Scan for the cell matching the given text and deliver its [x, y] coordinate at center. 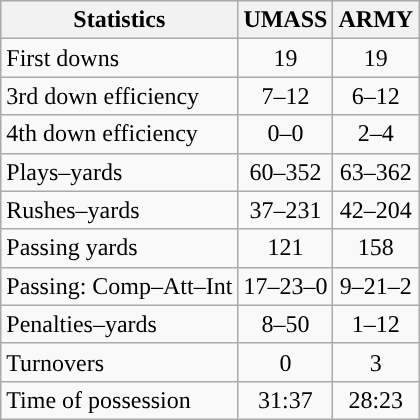
4th down efficiency [120, 134]
Statistics [120, 20]
37–231 [286, 210]
2–4 [376, 134]
3rd down efficiency [120, 96]
Rushes–yards [120, 210]
Passing yards [120, 248]
Time of possession [120, 400]
28:23 [376, 400]
0–0 [286, 134]
First downs [120, 58]
9–21–2 [376, 286]
6–12 [376, 96]
1–12 [376, 324]
0 [286, 362]
Plays–yards [120, 172]
Penalties–yards [120, 324]
60–352 [286, 172]
31:37 [286, 400]
158 [376, 248]
ARMY [376, 20]
121 [286, 248]
Passing: Comp–Att–Int [120, 286]
7–12 [286, 96]
Turnovers [120, 362]
UMASS [286, 20]
17–23–0 [286, 286]
63–362 [376, 172]
8–50 [286, 324]
3 [376, 362]
42–204 [376, 210]
